For the text-containing cell, return its midpoint in [X, Y] coordinate format. 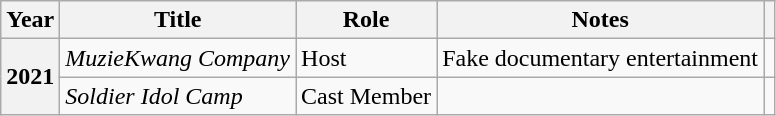
Title [178, 20]
Year [30, 20]
Role [366, 20]
2021 [30, 77]
MuzieKwang Company [178, 58]
Host [366, 58]
Cast Member [366, 96]
Fake documentary entertainment [600, 58]
Soldier Idol Camp [178, 96]
Notes [600, 20]
